Determine the (X, Y) coordinate at the center of the cell enclosing the given text.  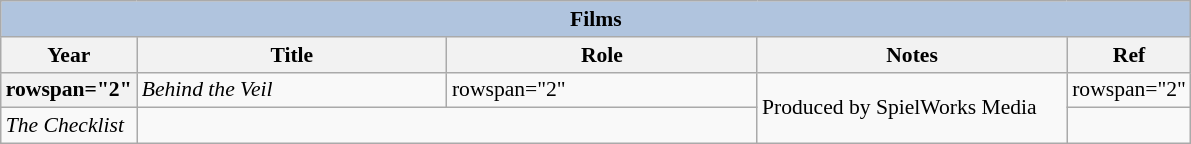
Behind the Veil (292, 90)
Year (69, 55)
Notes (912, 55)
Title (292, 55)
Films (596, 19)
Ref (1129, 55)
Role (602, 55)
Produced by SpielWorks Media (912, 108)
The Checklist (69, 126)
